Provide the (X, Y) coordinate of the cell's center where the given text is located.  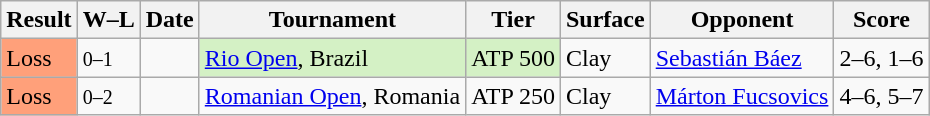
Opponent (742, 20)
2–6, 1–6 (882, 58)
Surface (605, 20)
Result (39, 20)
0–2 (108, 96)
Score (882, 20)
ATP 500 (514, 58)
Márton Fucsovics (742, 96)
ATP 250 (514, 96)
Rio Open, Brazil (332, 58)
4–6, 5–7 (882, 96)
Sebastián Báez (742, 58)
Tournament (332, 20)
Date (170, 20)
0–1 (108, 58)
Romanian Open, Romania (332, 96)
W–L (108, 20)
Tier (514, 20)
